Return the (x, y) coordinate for the center point of the cell that contains the specified text.  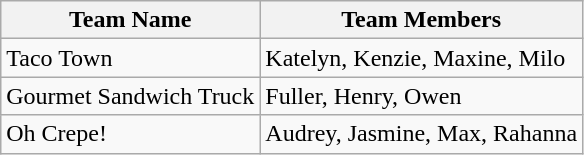
Fuller, Henry, Owen (422, 96)
Katelyn, Kenzie, Maxine, Milo (422, 58)
Audrey, Jasmine, Max, Rahanna (422, 134)
Gourmet Sandwich Truck (130, 96)
Oh Crepe! (130, 134)
Team Members (422, 20)
Taco Town (130, 58)
Team Name (130, 20)
